Scan for the cell matching the given text and deliver its [X, Y] coordinate at center. 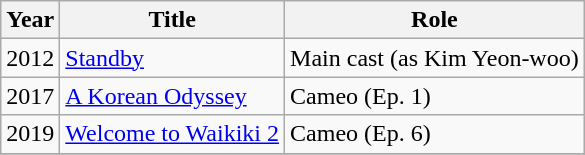
2017 [30, 96]
Cameo (Ep. 6) [435, 134]
Year [30, 20]
Role [435, 20]
Welcome to Waikiki 2 [172, 134]
Title [172, 20]
2019 [30, 134]
A Korean Odyssey [172, 96]
Cameo (Ep. 1) [435, 96]
Standby [172, 58]
2012 [30, 58]
Main cast (as Kim Yeon-woo) [435, 58]
